Return (x, y) of the center of cell containing provided text 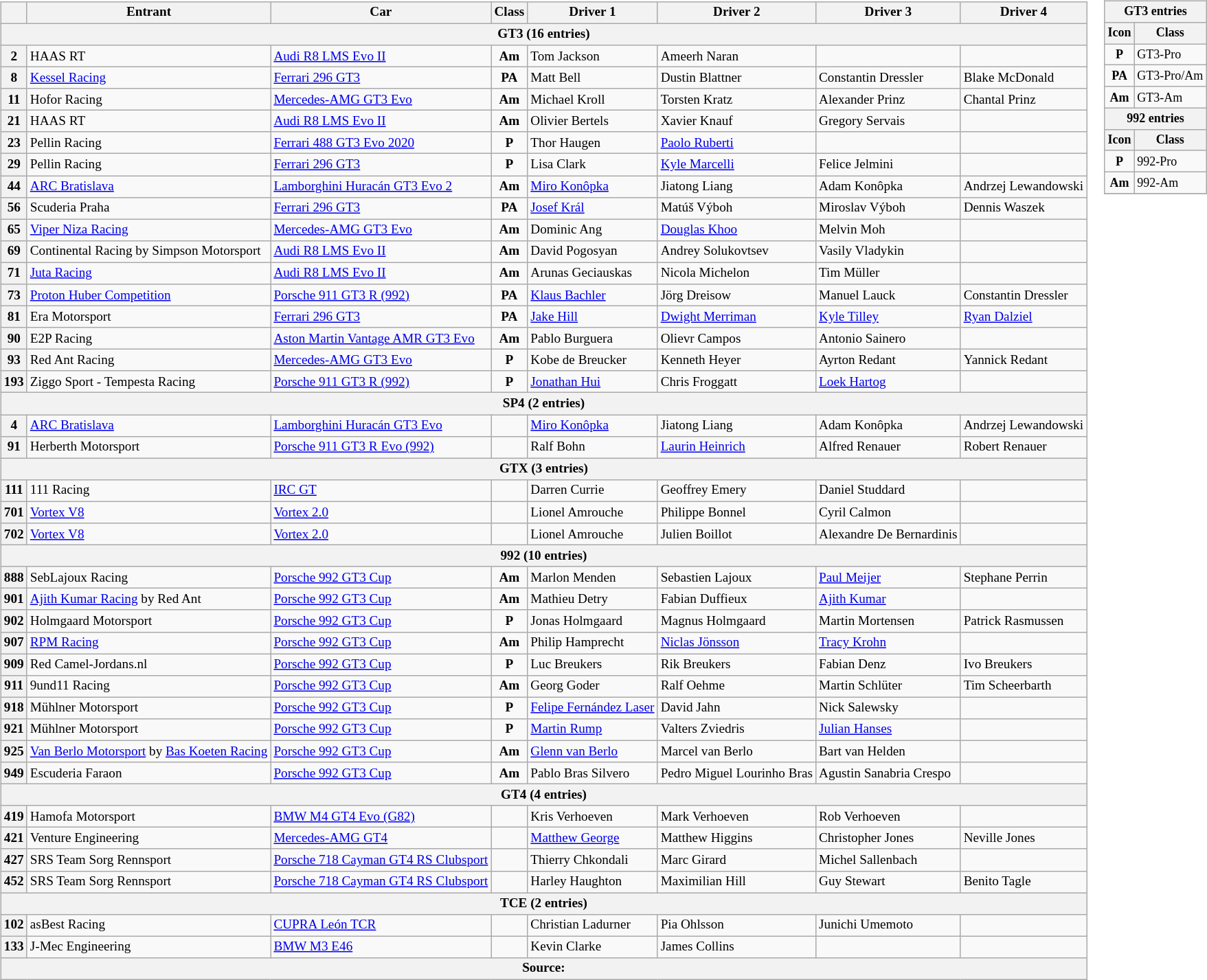
IRC GT (381, 491)
Driver 3 (888, 12)
Pablo Bras Silvero (592, 773)
GT3 (16 entries) (543, 34)
asBest Racing (148, 925)
Ryan Dalziel (1024, 317)
Ajith Kumar Racing by Red Ant (148, 600)
Viper Niza Racing (148, 230)
Lamborghini Huracán GT3 Evo (381, 426)
Ralf Bohn (592, 447)
Thor Haugen (592, 143)
Julien Boillot (736, 534)
Magnus Holmgaard (736, 621)
Dennis Waszek (1024, 208)
Olivier Bertels (592, 122)
Maximilian Hill (736, 882)
Driver 2 (736, 12)
Benito Tagle (1024, 882)
73 (14, 295)
Yannick Redant (1024, 361)
Philip Hamprecht (592, 643)
Valters Zviedris (736, 730)
Driver 4 (1024, 12)
Matúš Výboh (736, 208)
James Collins (736, 947)
Marc Girard (736, 860)
11 (14, 100)
Torsten Kratz (736, 100)
Martin Mortensen (888, 621)
Era Motorsport (148, 317)
Bart van Helden (888, 751)
Mathieu Detry (592, 600)
Paolo Ruberti (736, 143)
SebLajoux Racing (148, 578)
David Pogosyan (592, 251)
Guy Stewart (888, 882)
Cyril Calmon (888, 512)
RPM Racing (148, 643)
Stephane Perrin (1024, 578)
Ferrari 488 GT3 Evo 2020 (381, 143)
Tim Scheerbarth (1024, 686)
Marlon Menden (592, 578)
Source: (543, 969)
Martin Rump (592, 730)
E2P Racing (148, 339)
21 (14, 122)
909 (14, 665)
9und11 Racing (148, 686)
Michel Sallenbach (888, 860)
Neville Jones (1024, 839)
GT4 (4 entries) (543, 795)
133 (14, 947)
Blake McDonald (1024, 78)
Jörg Dreisow (736, 295)
Marcel van Berlo (736, 751)
Kyle Tilley (888, 317)
Jonas Holmgaard (592, 621)
Ziggo Sport - Tempesta Racing (148, 382)
Harley Haughton (592, 882)
2 (14, 56)
Sebastien Lajoux (736, 578)
Felice Jelmini (888, 165)
29 (14, 165)
Kessel Racing (148, 78)
56 (14, 208)
Douglas Khoo (736, 230)
Christopher Jones (888, 839)
Ivo Breukers (1024, 665)
Rik Breukers (736, 665)
Melvin Moh (888, 230)
Antonio Sainero (888, 339)
GT3 entries (1155, 11)
Kyle Marcelli (736, 165)
J-Mec Engineering (148, 947)
Agustin Sanabria Crespo (888, 773)
Proton Huber Competition (148, 295)
Jake Hill (592, 317)
93 (14, 361)
902 (14, 621)
911 (14, 686)
Klaus Bachler (592, 295)
BMW M3 E46 (381, 947)
Hofor Racing (148, 100)
91 (14, 447)
Junichi Umemoto (888, 925)
Car (381, 12)
Felipe Fernández Laser (592, 708)
65 (14, 230)
Kobe de Breucker (592, 361)
David Jahn (736, 708)
Tim Müller (888, 273)
Vasily Vladykin (888, 251)
Nick Salewsky (888, 708)
8 (14, 78)
Robert Renauer (1024, 447)
Holmgaard Motorsport (148, 621)
Luc Breukers (592, 665)
949 (14, 773)
69 (14, 251)
Venture Engineering (148, 839)
Fabian Duffieux (736, 600)
Geoffrey Emery (736, 491)
Darren Currie (592, 491)
Jonathan Hui (592, 382)
419 (14, 817)
Niclas Jönsson (736, 643)
193 (14, 382)
44 (14, 187)
Juta Racing (148, 273)
Red Ant Racing (148, 361)
Christian Ladurner (592, 925)
Paul Meijer (888, 578)
Ayrton Redant (888, 361)
111 Racing (148, 491)
Entrant (148, 12)
Daniel Studdard (888, 491)
992 entries (1155, 118)
Alexander Prinz (888, 100)
Xavier Knauf (736, 122)
Pablo Burguera (592, 339)
90 (14, 339)
452 (14, 882)
Mercedes-AMG GT4 (381, 839)
Herberth Motorsport (148, 447)
GT3-Pro/Am (1171, 76)
81 (14, 317)
888 (14, 578)
Dustin Blattner (736, 78)
Alexandre De Bernardinis (888, 534)
Matt Bell (592, 78)
Gregory Servais (888, 122)
Ajith Kumar (888, 600)
Red Camel-Jordans.nl (148, 665)
Dwight Merriman (736, 317)
Loek Hartog (888, 382)
Nicola Michelon (736, 273)
921 (14, 730)
Olievr Campos (736, 339)
Aston Martin Vantage AMR GT3 Evo (381, 339)
702 (14, 534)
4 (14, 426)
701 (14, 512)
Chantal Prinz (1024, 100)
Georg Goder (592, 686)
71 (14, 273)
Martin Schlüter (888, 686)
Continental Racing by Simpson Motorsport (148, 251)
Arunas Geciauskas (592, 273)
Ralf Oehme (736, 686)
GT3-Am (1171, 98)
Thierry Chkondali (592, 860)
Lisa Clark (592, 165)
Matthew George (592, 839)
992-Am (1171, 183)
111 (14, 491)
Driver 1 (592, 12)
Porsche 911 GT3 R Evo (992) (381, 447)
Patrick Rasmussen (1024, 621)
Andrey Solukovtsev (736, 251)
Laurin Heinrich (736, 447)
901 (14, 600)
925 (14, 751)
GT3-Pro (1171, 55)
Glenn van Berlo (592, 751)
Philippe Bonnel (736, 512)
Alfred Renauer (888, 447)
Van Berlo Motorsport by Bas Koeten Racing (148, 751)
BMW M4 GT4 Evo (G82) (381, 817)
Manuel Lauck (888, 295)
Ameerh Naran (736, 56)
Tracy Krohn (888, 643)
992-Pro (1171, 161)
Kris Verhoeven (592, 817)
Kenneth Heyer (736, 361)
Rob Verhoeven (888, 817)
Tom Jackson (592, 56)
CUPRA León TCR (381, 925)
Kevin Clarke (592, 947)
Lamborghini Huracán GT3 Evo 2 (381, 187)
Miroslav Výboh (888, 208)
Pedro Miguel Lourinho Bras (736, 773)
907 (14, 643)
Pia Ohlsson (736, 925)
23 (14, 143)
918 (14, 708)
Hamofa Motorsport (148, 817)
TCE (2 entries) (543, 904)
Matthew Higgins (736, 839)
Dominic Ang (592, 230)
Scuderia Praha (148, 208)
Julian Hanses (888, 730)
SP4 (2 entries) (543, 404)
427 (14, 860)
992 (10 entries) (543, 556)
Chris Froggatt (736, 382)
102 (14, 925)
421 (14, 839)
Josef Král (592, 208)
Michael Kroll (592, 100)
GTX (3 entries) (543, 469)
Fabian Denz (888, 665)
Escuderia Faraon (148, 773)
Mark Verhoeven (736, 817)
